Capture the cell that displays the provided text and extract its [x, y] central coordinate. 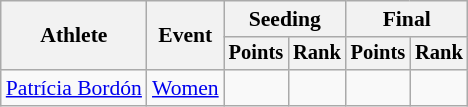
Event [186, 36]
Seeding [285, 19]
Women [186, 88]
Final [407, 19]
Athlete [74, 36]
Patrícia Bordón [74, 88]
